Provide the [x, y] coordinate of the cell's center where the given text is located.  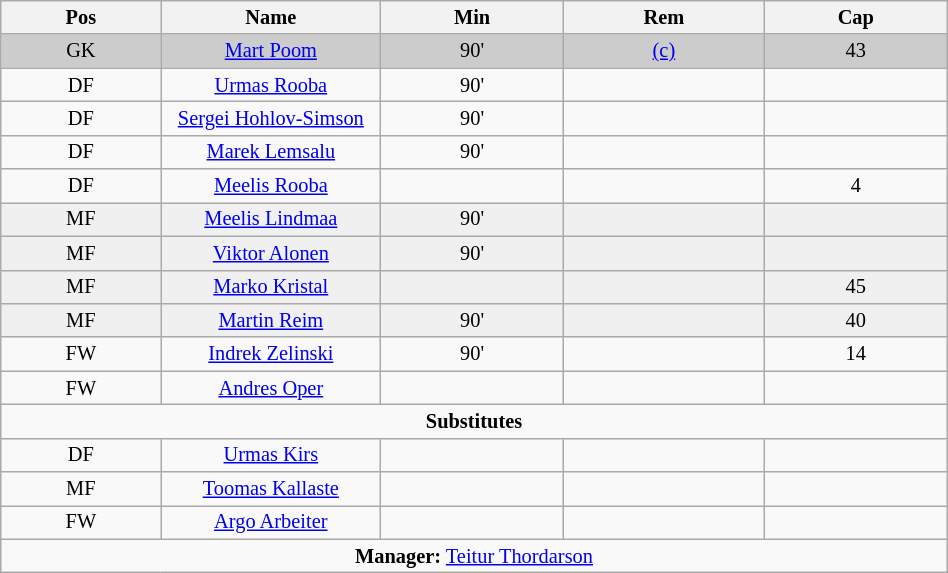
Meelis Lindmaa [271, 219]
Manager: Teitur Thordarson [474, 556]
Min [472, 17]
45 [856, 287]
40 [856, 320]
Meelis Rooba [271, 186]
Urmas Rooba [271, 85]
Viktor Alonen [271, 253]
Argo Arbeiter [271, 522]
Name [271, 17]
Andres Oper [271, 388]
(c) [664, 51]
Marko Kristal [271, 287]
Rem [664, 17]
Marek Lemsalu [271, 152]
4 [856, 186]
43 [856, 51]
GK [81, 51]
Mart Poom [271, 51]
Toomas Kallaste [271, 489]
Pos [81, 17]
Martin Reim [271, 320]
Substitutes [474, 421]
Cap [856, 17]
Sergei Hohlov-Simson [271, 118]
Urmas Kirs [271, 455]
Indrek Zelinski [271, 354]
14 [856, 354]
